Return the [x, y] coordinate for the center point of the cell that contains the specified text.  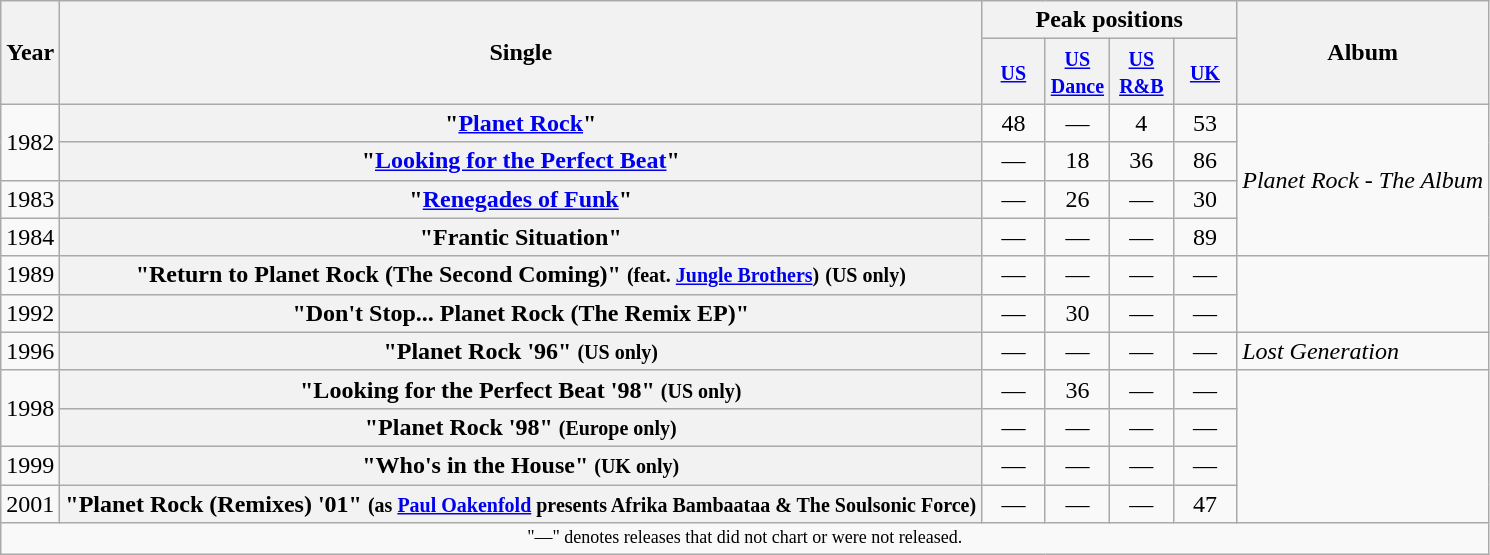
"Looking for the Perfect Beat" [521, 161]
UK [1205, 72]
1989 [30, 275]
Peak positions [1110, 20]
1999 [30, 465]
4 [1142, 123]
Year [30, 52]
53 [1205, 123]
Planet Rock - The Album [1363, 180]
2001 [30, 503]
"—" denotes releases that did not chart or were not released. [745, 538]
"Frantic Situation" [521, 237]
"Looking for the Perfect Beat '98" (US only) [521, 389]
"Planet Rock '98" (Europe only) [521, 427]
"Renegades of Funk" [521, 199]
"Planet Rock (Remixes) '01" (as Paul Oakenfold presents Afrika Bambaataa & The Soulsonic Force) [521, 503]
"Return to Planet Rock (The Second Coming)" (feat. Jungle Brothers) (US only) [521, 275]
"Planet Rock '96" (US only) [521, 351]
47 [1205, 503]
1996 [30, 351]
US Dance [1077, 72]
86 [1205, 161]
Single [521, 52]
Lost Generation [1363, 351]
1992 [30, 313]
"Who's in the House" (UK only) [521, 465]
89 [1205, 237]
1982 [30, 142]
1983 [30, 199]
"Don't Stop... Planet Rock (The Remix EP)" [521, 313]
18 [1077, 161]
Album [1363, 52]
US [1014, 72]
"Planet Rock" [521, 123]
US R&B [1142, 72]
48 [1014, 123]
26 [1077, 199]
1998 [30, 408]
1984 [30, 237]
